For the text-containing cell, return its midpoint in (X, Y) coordinate format. 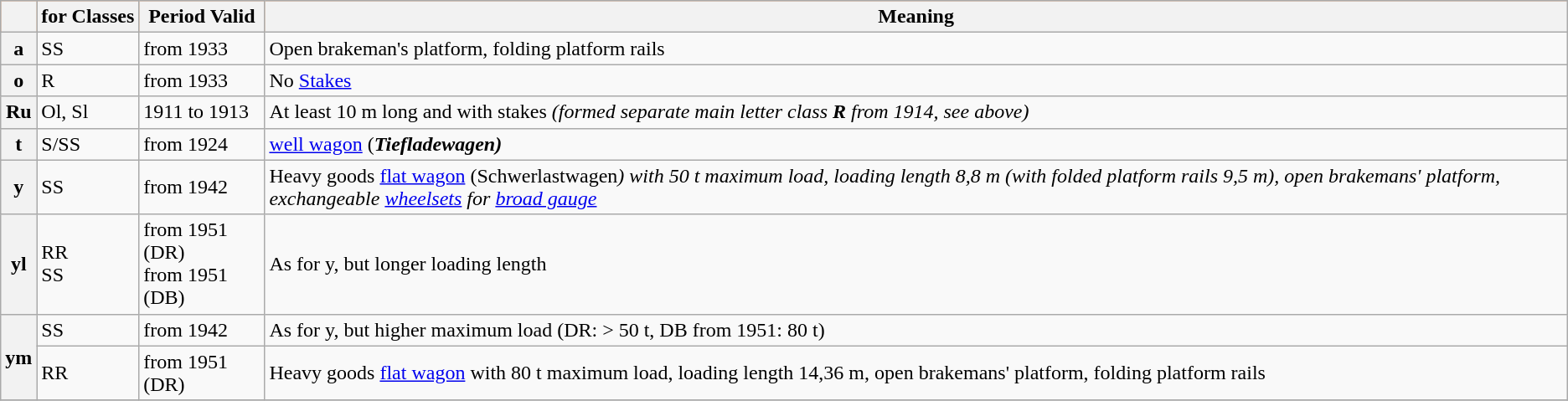
a (18, 49)
1911 to 1913 (202, 112)
Heavy goods flat wagon with 80 t maximum load, loading length 14,36 m, open brakemans' platform, folding platform rails (916, 373)
Period Valid (202, 17)
ym (18, 357)
Ru (18, 112)
from 1924 (202, 144)
R (88, 80)
As for y, but longer loading length (916, 265)
o (18, 80)
At least 10 m long and with stakes (formed separate main letter class R from 1914, see above) (916, 112)
Ol, Sl (88, 112)
Meaning (916, 17)
S/SS (88, 144)
t (18, 144)
from 1951 (DR) (202, 373)
As for y, but higher maximum load (DR: > 50 t, DB from 1951: 80 t) (916, 330)
Open brakeman's platform, folding platform rails (916, 49)
RRSS (88, 265)
No Stakes (916, 80)
for Classes (88, 17)
from 1951 (DR)from 1951 (DB) (202, 265)
well wagon (Tiefladewagen) (916, 144)
y (18, 188)
yl (18, 265)
RR (88, 373)
